Search for the cell housing the specified text and yield its [x, y] center coordinate. 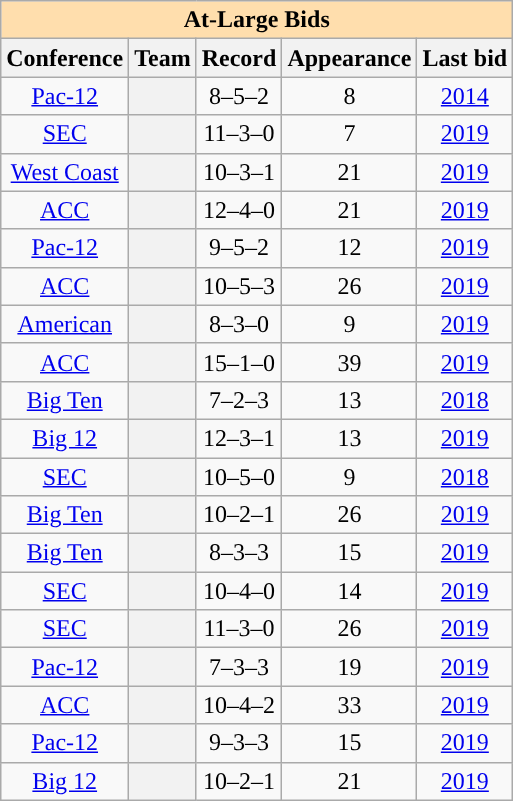
9–3–3 [239, 743]
12–3–1 [239, 438]
7–3–3 [239, 667]
39 [350, 362]
10–5–0 [239, 477]
10–4–2 [239, 705]
At-Large Bids [257, 20]
19 [350, 667]
West Coast [65, 172]
15–1–0 [239, 362]
9–5–2 [239, 248]
8–3–0 [239, 324]
Record [239, 58]
Last bid [465, 58]
10–3–1 [239, 172]
12 [350, 248]
Appearance [350, 58]
Team [163, 58]
10–4–0 [239, 591]
8 [350, 96]
14 [350, 591]
2014 [465, 96]
American [65, 324]
33 [350, 705]
8–5–2 [239, 96]
10–5–3 [239, 286]
7 [350, 134]
Conference [65, 58]
12–4–0 [239, 210]
8–3–3 [239, 553]
7–2–3 [239, 400]
